Locate the cell with the specified text and output its (X, Y) center coordinate. 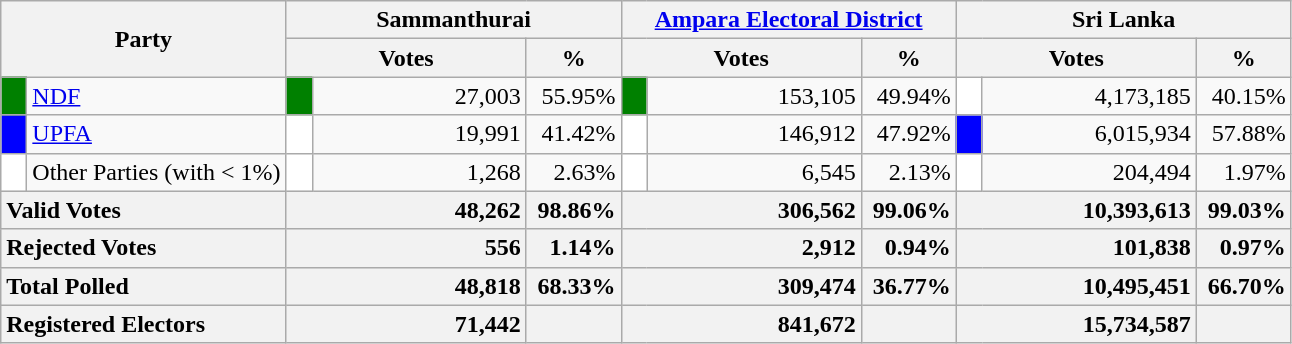
27,003 (419, 96)
204,494 (1089, 172)
99.03% (1244, 210)
47.92% (908, 134)
4,173,185 (1089, 96)
306,562 (741, 210)
Rejected Votes (144, 248)
841,672 (741, 324)
Other Parties (with < 1%) (156, 172)
66.70% (1244, 286)
101,838 (1076, 248)
556 (406, 248)
99.06% (908, 210)
0.97% (1244, 248)
36.77% (908, 286)
153,105 (754, 96)
Registered Electors (144, 324)
49.94% (908, 96)
1.97% (1244, 172)
2,912 (741, 248)
0.94% (908, 248)
1.14% (574, 248)
55.95% (574, 96)
2.63% (574, 172)
57.88% (1244, 134)
98.86% (574, 210)
6,015,934 (1089, 134)
2.13% (908, 172)
Sri Lanka (1124, 20)
40.15% (1244, 96)
Ampara Electoral District (788, 20)
48,262 (406, 210)
NDF (156, 96)
146,912 (754, 134)
68.33% (574, 286)
19,991 (419, 134)
71,442 (406, 324)
15,734,587 (1076, 324)
10,495,451 (1076, 286)
UPFA (156, 134)
Sammanthurai (454, 20)
41.42% (574, 134)
10,393,613 (1076, 210)
Valid Votes (144, 210)
1,268 (419, 172)
Total Polled (144, 286)
48,818 (406, 286)
6,545 (754, 172)
309,474 (741, 286)
Party (144, 39)
